Return the (x, y) coordinate for the center point of the cell that contains the specified text.  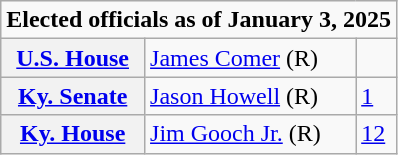
Jason Howell (R) (250, 96)
1 (376, 96)
12 (376, 134)
Jim Gooch Jr. (R) (250, 134)
James Comer (R) (250, 58)
U.S. House (73, 58)
Elected officials as of January 3, 2025 (199, 20)
Ky. House (73, 134)
Ky. Senate (73, 96)
